Return (x, y) of the center of cell containing provided text 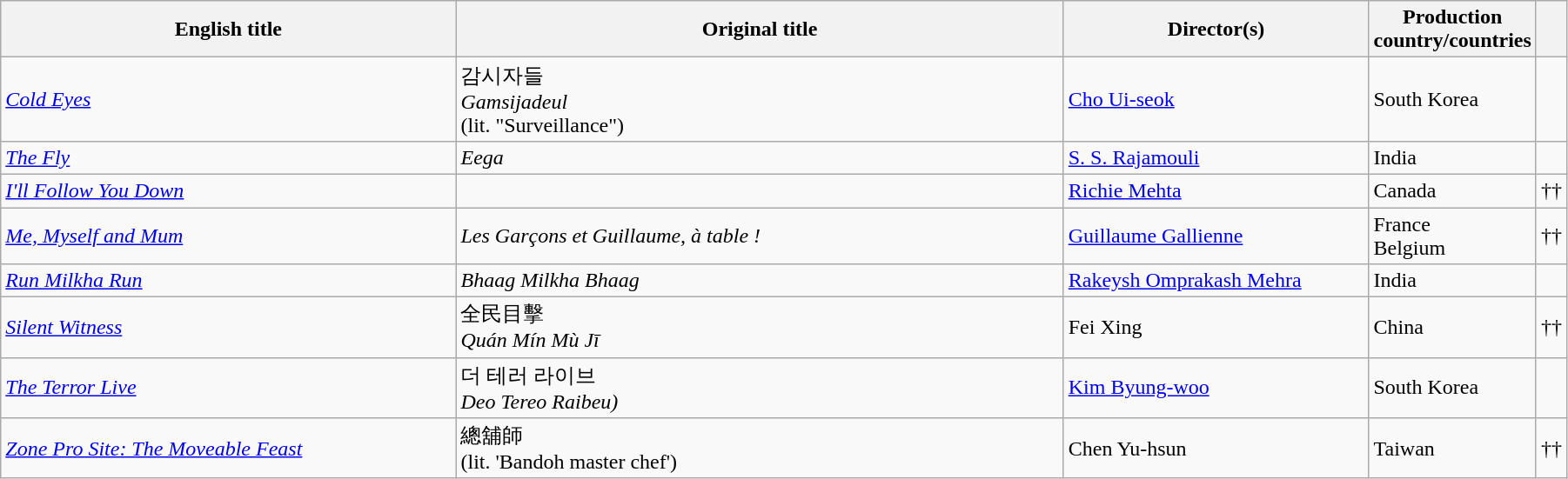
The Fly (228, 157)
English title (228, 30)
Bhaag Milkha Bhaag (760, 281)
Richie Mehta (1216, 190)
全民目擊Quán Mín Mù Jī (760, 328)
Cold Eyes (228, 99)
總舖師(lit. 'Bandoh master chef') (760, 449)
Run Milkha Run (228, 281)
Les Garçons et Guillaume, à table ! (760, 235)
Director(s) (1216, 30)
Production country/countries (1452, 30)
Guillaume Gallienne (1216, 235)
The Terror Live (228, 388)
Cho Ui-seok (1216, 99)
Chen Yu-hsun (1216, 449)
FranceBelgium (1452, 235)
더 테러 라이브Deo Tereo Raibeu) (760, 388)
Zone Pro Site: The Moveable Feast (228, 449)
China (1452, 328)
Kim Byung-woo (1216, 388)
Original title (760, 30)
Me, Myself and Mum (228, 235)
감시자들Gamsijadeul(lit. "Surveillance") (760, 99)
Taiwan (1452, 449)
Canada (1452, 190)
Silent Witness (228, 328)
Rakeysh Omprakash Mehra (1216, 281)
Eega (760, 157)
Fei Xing (1216, 328)
S. S. Rajamouli (1216, 157)
I'll Follow You Down (228, 190)
